Find where the given text appears and provide that cell's center as (x, y) coordinate. 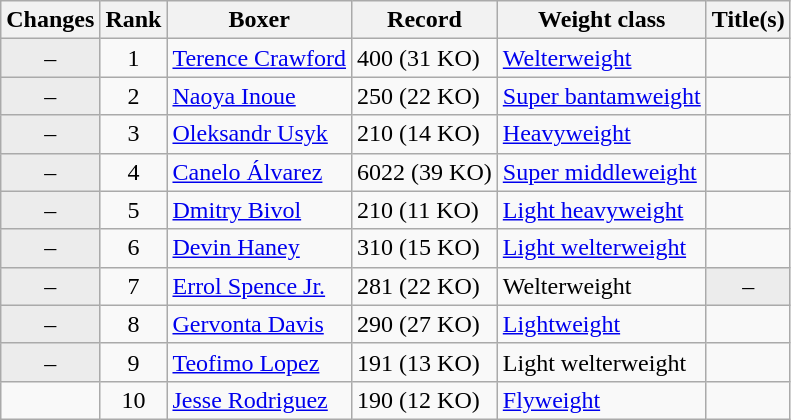
Light heavyweight (602, 210)
Weight class (602, 20)
9 (134, 362)
Heavyweight (602, 134)
210 (14 KO) (425, 134)
6 (134, 248)
10 (134, 400)
5 (134, 210)
1 (134, 58)
Title(s) (748, 20)
Super middleweight (602, 172)
Lightweight (602, 324)
7 (134, 286)
Changes (50, 20)
400 (31 KO) (425, 58)
191 (13 KO) (425, 362)
190 (12 KO) (425, 400)
8 (134, 324)
Record (425, 20)
Teofimo Lopez (260, 362)
Super bantamweight (602, 96)
210 (11 KO) (425, 210)
310 (15 KO) (425, 248)
Boxer (260, 20)
Errol Spence Jr. (260, 286)
250 (22 KO) (425, 96)
Flyweight (602, 400)
Dmitry Bivol (260, 210)
Gervonta Davis (260, 324)
Jesse Rodriguez (260, 400)
2 (134, 96)
Naoya Inoue (260, 96)
281 (22 KO) (425, 286)
Rank (134, 20)
4 (134, 172)
Terence Crawford (260, 58)
3 (134, 134)
6022 (39 KO) (425, 172)
Devin Haney (260, 248)
290 (27 KO) (425, 324)
Canelo Álvarez (260, 172)
Oleksandr Usyk (260, 134)
